Identify which cell holds the provided text, then report its (X, Y) central coordinate. 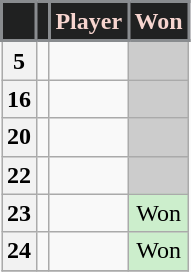
Player (88, 22)
5 (20, 60)
22 (20, 175)
16 (20, 99)
24 (20, 251)
23 (20, 213)
20 (20, 137)
